Determine the (X, Y) coordinate at the center of the cell enclosing the given text.  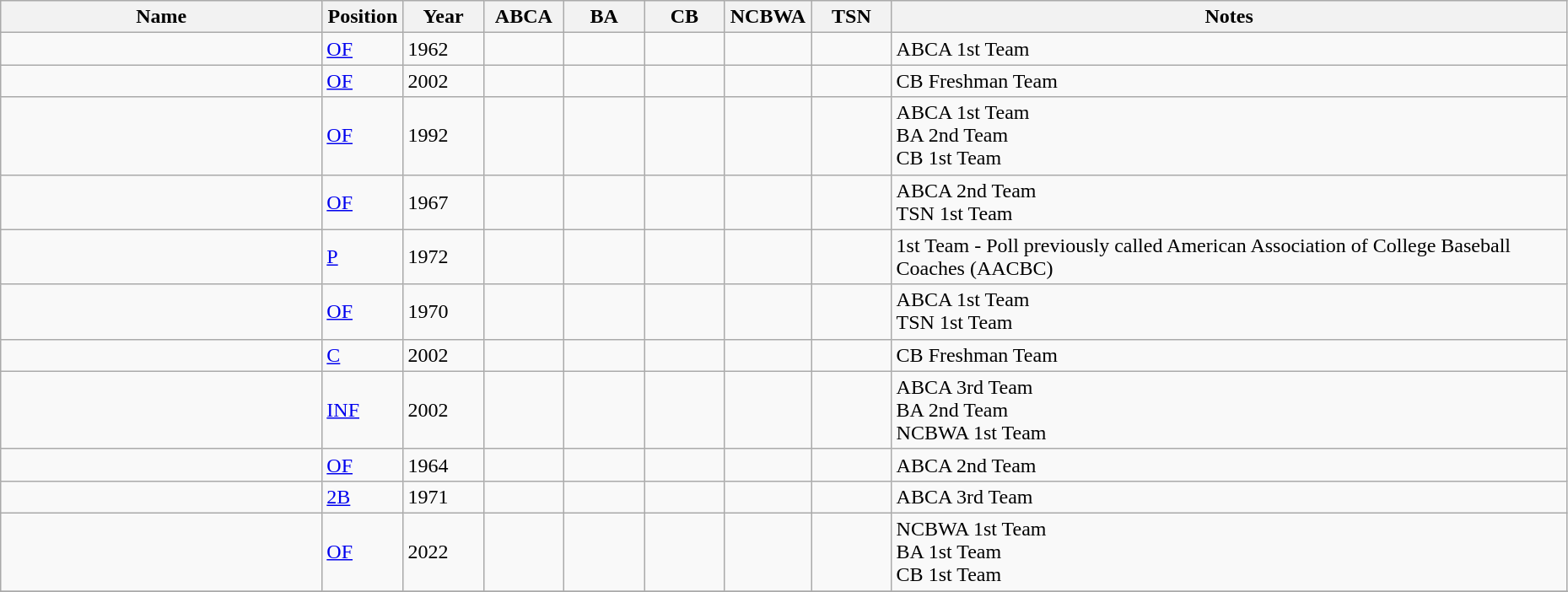
ABCA 2nd TeamTSN 1st Team (1229, 202)
BA (604, 17)
INF (363, 410)
1964 (444, 465)
ABCA 3rd Team (1229, 497)
C (363, 355)
NCBWA 1st TeamBA 1st TeamCB 1st Team (1229, 552)
1st Team - Poll previously called American Association of College Baseball Coaches (AACBC) (1229, 256)
ABCA 1st Team (1229, 49)
Year (444, 17)
2022 (444, 552)
P (363, 256)
2B (363, 497)
1972 (444, 256)
1962 (444, 49)
ABCA 1st TeamTSN 1st Team (1229, 312)
ABCA 3rd TeamBA 2nd TeamNCBWA 1st Team (1229, 410)
Notes (1229, 17)
CB (685, 17)
1970 (444, 312)
ABCA (523, 17)
Name (162, 17)
ABCA 1st TeamBA 2nd TeamCB 1st Team (1229, 136)
NCBWA (768, 17)
TSN (852, 17)
1967 (444, 202)
1971 (444, 497)
Position (363, 17)
ABCA 2nd Team (1229, 465)
1992 (444, 136)
